Find where the given text appears and provide that cell's center as (X, Y) coordinate. 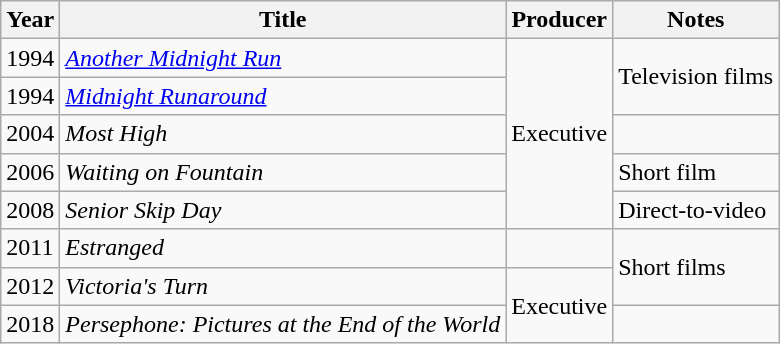
Year (30, 20)
Most High (283, 134)
2018 (30, 324)
Producer (560, 20)
Short film (696, 172)
2011 (30, 248)
Senior Skip Day (283, 210)
Title (283, 20)
Estranged (283, 248)
Short films (696, 267)
Victoria's Turn (283, 286)
2004 (30, 134)
Another Midnight Run (283, 58)
2008 (30, 210)
2006 (30, 172)
Direct-to-video (696, 210)
Television films (696, 77)
Waiting on Fountain (283, 172)
Notes (696, 20)
2012 (30, 286)
Persephone: Pictures at the End of the World (283, 324)
Midnight Runaround (283, 96)
